Output the [x, y] coordinate of the center of the cell containing the given text.  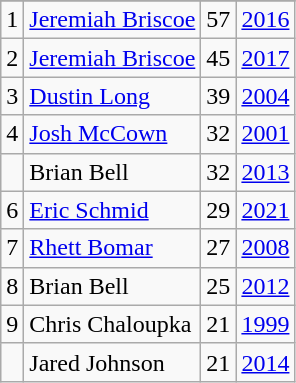
57 [218, 20]
Josh McCown [112, 134]
1999 [266, 324]
8 [12, 286]
9 [12, 324]
2021 [266, 210]
2012 [266, 286]
2013 [266, 172]
7 [12, 248]
29 [218, 210]
6 [12, 210]
2 [12, 58]
Chris Chaloupka [112, 324]
Dustin Long [112, 96]
Jared Johnson [112, 362]
39 [218, 96]
1 [12, 20]
2008 [266, 248]
2004 [266, 96]
27 [218, 248]
Rhett Bomar [112, 248]
25 [218, 286]
4 [12, 134]
3 [12, 96]
45 [218, 58]
2016 [266, 20]
2014 [266, 362]
2017 [266, 58]
Eric Schmid [112, 210]
2001 [266, 134]
